Detect which cell encompasses the target text, then output its [X, Y] center coordinate. 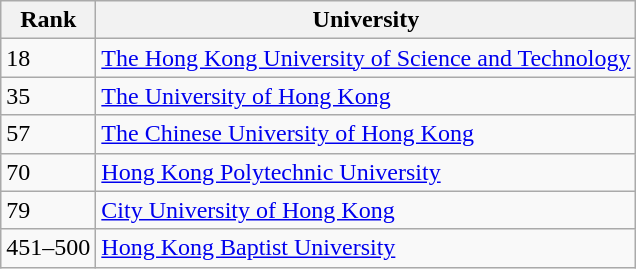
University [366, 20]
Hong Kong Baptist University [366, 248]
18 [48, 58]
City University of Hong Kong [366, 210]
57 [48, 134]
Rank [48, 20]
79 [48, 210]
35 [48, 96]
Hong Kong Polytechnic University [366, 172]
70 [48, 172]
The Hong Kong University of Science and Technology [366, 58]
The Chinese University of Hong Kong [366, 134]
The University of Hong Kong [366, 96]
451–500 [48, 248]
